Find where the given text appears and provide that cell's center as [X, Y] coordinate. 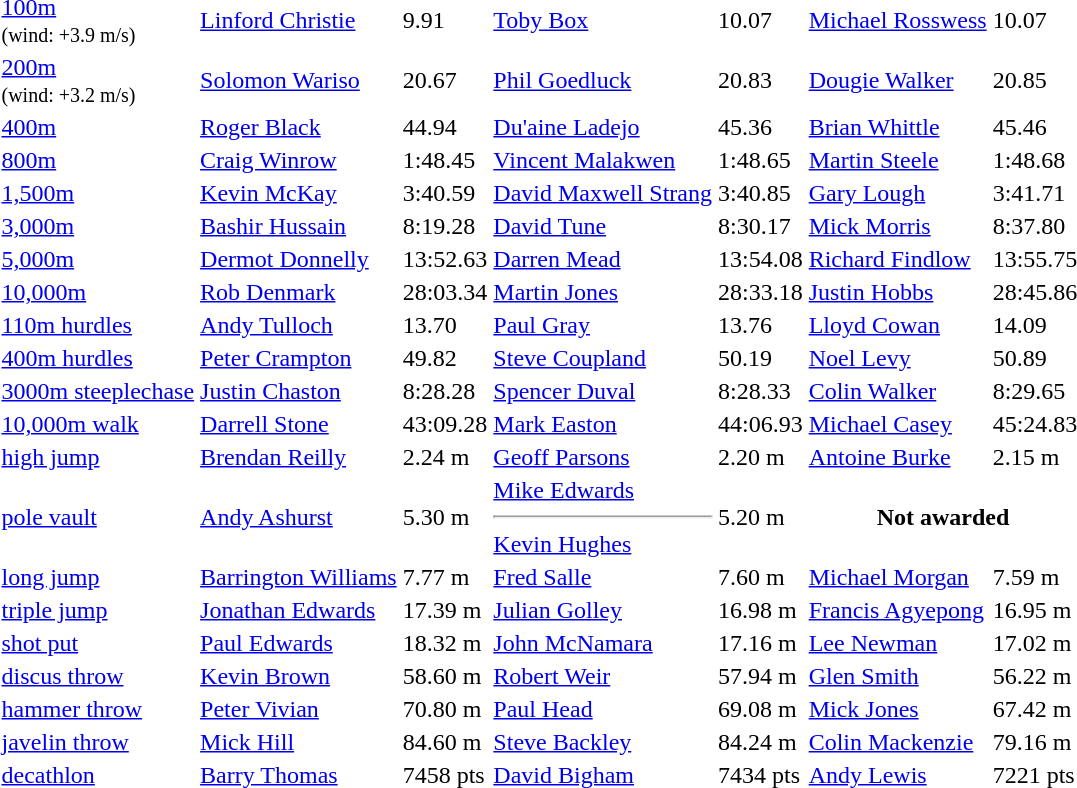
Glen Smith [898, 676]
8:30.17 [760, 226]
Justin Hobbs [898, 292]
Craig Winrow [299, 160]
Rob Denmark [299, 292]
pole vault [98, 517]
2.24 m [445, 457]
2.20 m [760, 457]
Barrington Williams [299, 577]
shot put [98, 643]
49.82 [445, 358]
1:48.45 [445, 160]
400m hurdles [98, 358]
84.24 m [760, 742]
Francis Agyepong [898, 610]
Martin Jones [603, 292]
110m hurdles [98, 325]
Peter Vivian [299, 709]
Kevin Brown [299, 676]
20.67 [445, 80]
8:28.28 [445, 391]
Dougie Walker [898, 80]
3:40.85 [760, 193]
17.16 m [760, 643]
Lloyd Cowan [898, 325]
Richard Findlow [898, 259]
high jump [98, 457]
800m [98, 160]
13:52.63 [445, 259]
17.39 m [445, 610]
70.80 m [445, 709]
3000m steeplechase [98, 391]
7.60 m [760, 577]
Roger Black [299, 127]
5,000m [98, 259]
400m [98, 127]
Vincent Malakwen [603, 160]
Darren Mead [603, 259]
Du'aine Ladejo [603, 127]
triple jump [98, 610]
Solomon Wariso [299, 80]
Mick Hill [299, 742]
Martin Steele [898, 160]
13:54.08 [760, 259]
28:03.34 [445, 292]
David Tune [603, 226]
Dermot Donnelly [299, 259]
Darrell Stone [299, 424]
1,500m [98, 193]
44:06.93 [760, 424]
Paul Edwards [299, 643]
50.19 [760, 358]
Mick Jones [898, 709]
Geoff Parsons [603, 457]
Steve Coupland [603, 358]
13.76 [760, 325]
Noel Levy [898, 358]
16.98 m [760, 610]
20.83 [760, 80]
Lee Newman [898, 643]
200m(wind: +3.2 m/s) [98, 80]
javelin throw [98, 742]
Mick Morris [898, 226]
Peter Crampton [299, 358]
Robert Weir [603, 676]
Andy Ashurst [299, 517]
Bashir Hussain [299, 226]
John McNamara [603, 643]
5.30 m [445, 517]
Steve Backley [603, 742]
Colin Mackenzie [898, 742]
7.77 m [445, 577]
Paul Gray [603, 325]
10,000m walk [98, 424]
8:19.28 [445, 226]
Brian Whittle [898, 127]
Spencer Duval [603, 391]
10,000m [98, 292]
hammer throw [98, 709]
13.70 [445, 325]
Antoine Burke [898, 457]
Kevin McKay [299, 193]
Michael Morgan [898, 577]
57.94 m [760, 676]
8:28.33 [760, 391]
discus throw [98, 676]
Jonathan Edwards [299, 610]
Mike EdwardsKevin Hughes [603, 517]
Mark Easton [603, 424]
69.08 m [760, 709]
Brendan Reilly [299, 457]
3:40.59 [445, 193]
43:09.28 [445, 424]
Andy Tulloch [299, 325]
Justin Chaston [299, 391]
Gary Lough [898, 193]
18.32 m [445, 643]
Julian Golley [603, 610]
David Maxwell Strang [603, 193]
Paul Head [603, 709]
Michael Casey [898, 424]
45.36 [760, 127]
58.60 m [445, 676]
5.20 m [760, 517]
Phil Goedluck [603, 80]
long jump [98, 577]
84.60 m [445, 742]
1:48.65 [760, 160]
44.94 [445, 127]
28:33.18 [760, 292]
Fred Salle [603, 577]
3,000m [98, 226]
Colin Walker [898, 391]
